Extract the (x, y) coordinate from the center of the cell holding the provided text.  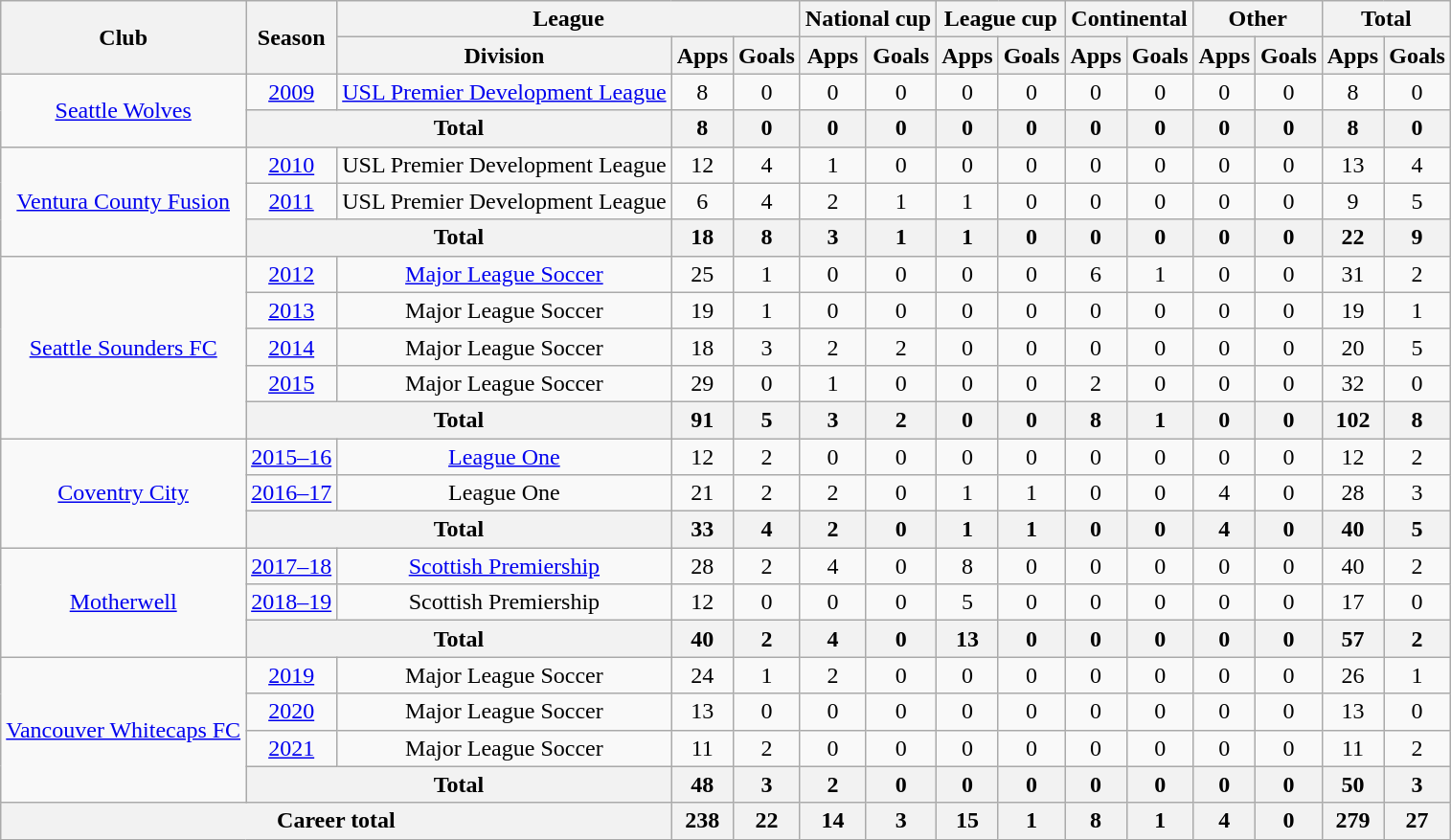
32 (1352, 383)
Career total (336, 821)
2019 (291, 675)
2015–16 (291, 457)
2015 (291, 383)
Other (1258, 19)
48 (702, 784)
League cup (1001, 19)
26 (1352, 675)
Division (504, 56)
Motherwell (124, 602)
20 (1352, 347)
31 (1352, 274)
Ventura County Fusion (124, 201)
57 (1352, 639)
15 (967, 821)
25 (702, 274)
21 (702, 493)
Club (124, 37)
2021 (291, 748)
14 (832, 821)
2010 (291, 165)
2018–19 (291, 602)
Vancouver Whitecaps FC (124, 730)
91 (702, 420)
2012 (291, 274)
2016–17 (291, 493)
Season (291, 37)
24 (702, 675)
Seattle Wolves (124, 110)
17 (1352, 602)
Continental (1129, 19)
27 (1417, 821)
102 (1352, 420)
2009 (291, 92)
50 (1352, 784)
2020 (291, 712)
238 (702, 821)
League (569, 19)
National cup (868, 19)
33 (702, 530)
Coventry City (124, 493)
29 (702, 383)
2014 (291, 347)
2017–18 (291, 566)
Seattle Sounders FC (124, 347)
2011 (291, 201)
279 (1352, 821)
2013 (291, 310)
